Determine the (X, Y) coordinate at the center of the cell enclosing the given text.  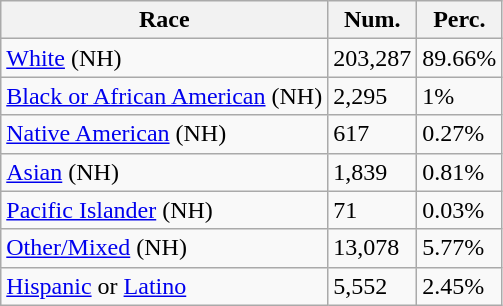
Hispanic or Latino (164, 286)
203,287 (372, 58)
Black or African American (NH) (164, 96)
0.03% (460, 210)
617 (372, 134)
13,078 (372, 248)
71 (372, 210)
Perc. (460, 20)
Native American (NH) (164, 134)
5,552 (372, 286)
1% (460, 96)
89.66% (460, 58)
Pacific Islander (NH) (164, 210)
2,295 (372, 96)
0.27% (460, 134)
Num. (372, 20)
0.81% (460, 172)
2.45% (460, 286)
Race (164, 20)
Asian (NH) (164, 172)
White (NH) (164, 58)
5.77% (460, 248)
Other/Mixed (NH) (164, 248)
1,839 (372, 172)
